Return the (X, Y) coordinate for the center point of the cell that contains the specified text.  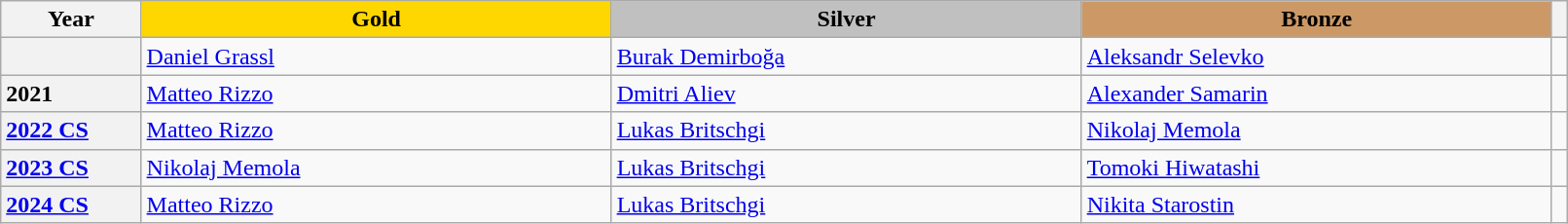
2024 CS (71, 205)
Gold (376, 19)
Dmitri Aliev (847, 93)
2023 CS (71, 168)
Alexander Samarin (1316, 93)
2021 (71, 93)
Tomoki Hiwatashi (1316, 168)
Burak Demirboğa (847, 56)
Bronze (1316, 19)
2022 CS (71, 131)
Year (71, 19)
Nikita Starostin (1316, 205)
Daniel Grassl (376, 56)
Silver (847, 19)
Aleksandr Selevko (1316, 56)
